Search for the cell housing the specified text and yield its [x, y] center coordinate. 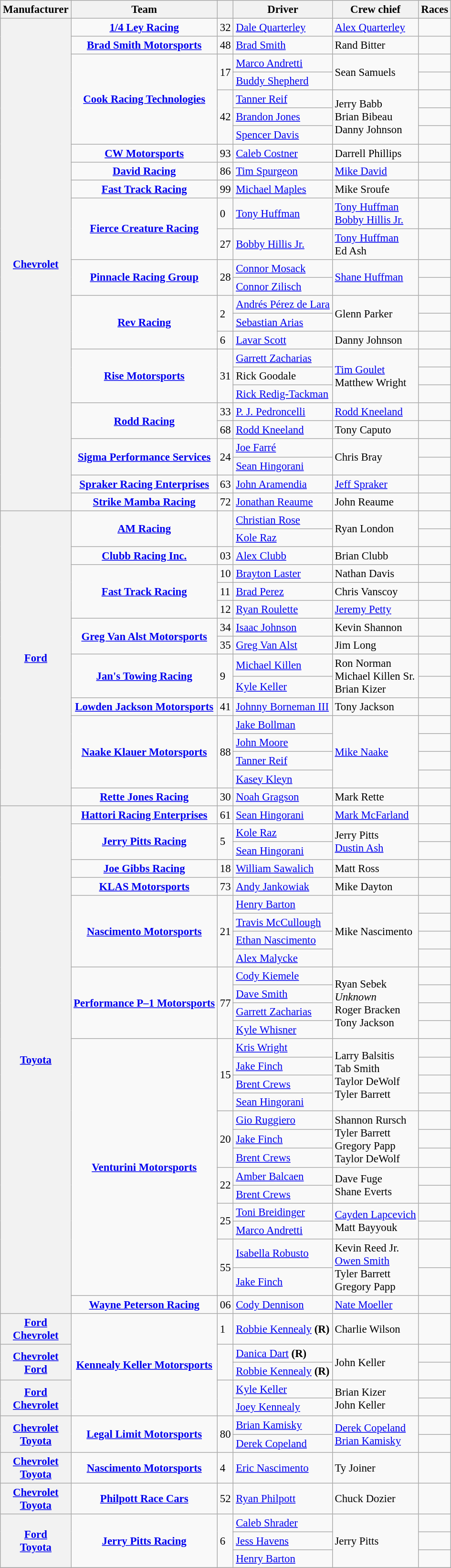
Jerry Pitts Dustin Ash [375, 841]
Travis McCullough [283, 922]
Joe Farré [283, 448]
Venturini Motorsports [144, 1168]
Spraker Racing Enterprises [144, 484]
Kasey Kleyn [283, 779]
Toyota [36, 1060]
CW Motorsports [144, 153]
Dave Smith [283, 994]
72 [225, 502]
33 [225, 412]
Rise Motorsports [144, 376]
Fierce Creature Racing [144, 228]
Johnny Borneman III [283, 707]
Strike Mamba Racing [144, 502]
Jeff Spraker [375, 484]
Kennealy Keller Motorsports [144, 1365]
Ford [36, 658]
2 [225, 313]
John Aramendia [283, 484]
99 [225, 189]
9 [225, 676]
Cody Dennison [283, 1305]
Brad Perez [283, 591]
0 [225, 213]
Glenn Parker [375, 313]
Naake Klauer Motorsports [144, 752]
35 [225, 645]
Ryan Roulette [283, 610]
Noah Gragson [283, 797]
Sebastian Arias [283, 322]
Brad Smith Motorsports [144, 45]
15 [225, 1075]
25 [225, 1221]
Joey Kennealy [283, 1408]
Ty Joiner [375, 1467]
Toni Breidinger [283, 1212]
Jan's Towing Racing [144, 676]
34 [225, 628]
P. J. Pedroncelli [283, 412]
Tim Spurgeon [283, 171]
11 [225, 591]
17 [225, 73]
Rodd Racing [144, 421]
Dave Fuge Shane Everts [375, 1186]
Shannon Rursch Tyler Barrett Gregory Papp Taylor DeWolf [375, 1139]
Jess Havens [283, 1541]
William Sawalich [283, 869]
Mike Nascimento [375, 931]
Tony Huffman Ed Ash [375, 244]
Performance P–1 Motorsports [144, 1003]
Alex Quarterley [375, 28]
Pinnacle Racing Group [144, 278]
Chevrolet Ford [36, 1362]
Manufacturer [36, 10]
Tony Jackson [375, 707]
27 [225, 244]
Tim Goulet Matthew Wright [375, 376]
31 [225, 376]
Mike Dayton [375, 886]
Rev Racing [144, 323]
Legal Limit Motorsports [144, 1434]
Nate Moeller [375, 1305]
Brian Clubb [375, 556]
42 [225, 117]
Jake Bollman [283, 725]
Derek Copeland Brian Kamisky [375, 1434]
Buddy Shepherd [283, 81]
John Reaume [375, 502]
Sean Samuels [375, 73]
22 [225, 1186]
Brandon Jones [283, 117]
Andy Jankowiak [283, 886]
1 [225, 1329]
Brian Kizer John Keller [375, 1399]
Tony Caputo [375, 430]
KLAS Motorsports [144, 886]
Chevrolet [36, 264]
Sigma Performance Services [144, 457]
80 [225, 1434]
Kris Wright [283, 1048]
Jerry Babb Brian Bibeau Danny Johnson [375, 117]
Mike Sroufe [375, 189]
Cody Kiemele [283, 976]
30 [225, 797]
55 [225, 1268]
Nathan Davis [375, 574]
4 [225, 1467]
Wayne Peterson Racing [144, 1305]
Crew chief [375, 10]
Chuck Dozier [375, 1499]
Rick Goodale [283, 376]
Ethan Nascimento [283, 940]
Rette Jones Racing [144, 797]
Jim Long [375, 645]
52 [225, 1499]
Mark Rette [375, 797]
86 [225, 171]
Joe Gibbs Racing [144, 869]
Chris Bray [375, 457]
Michael Killen [283, 665]
Tony Huffman [283, 213]
68 [225, 430]
Chris Vanscoy [375, 591]
Eric Nascimento [283, 1467]
5 [225, 841]
John Keller [375, 1362]
Philpott Race Cars [144, 1499]
77 [225, 1003]
Driver [283, 10]
Connor Zilisch [283, 286]
Michael Maples [283, 189]
Greg Van Alst [283, 645]
Cook Racing Technologies [144, 99]
Derek Copeland [283, 1443]
Amber Balcaen [283, 1177]
61 [225, 815]
1/4 Ley Racing [144, 28]
David Racing [144, 171]
28 [225, 278]
48 [225, 45]
Lavar Scott [283, 340]
Bobby Hillis Jr. [283, 244]
Rand Bitter [375, 45]
Dale Quarterley [283, 28]
Mike Naake [375, 752]
Jonathan Reaume [283, 502]
Caleb Shrader [283, 1523]
88 [225, 752]
Spencer Davis [283, 135]
12 [225, 610]
Christian Rose [283, 520]
Caleb Costner [283, 153]
03 [225, 556]
Mark McFarland [375, 815]
Ryan London [375, 529]
Clubb Racing Inc. [144, 556]
Mike David [375, 171]
21 [225, 931]
Ryan Philpott [283, 1499]
Danny Johnson [375, 340]
Brayton Laster [283, 574]
Gio Ruggiero [283, 1120]
73 [225, 886]
Ron Norman Michael Killen Sr. Brian Kizer [375, 676]
18 [225, 869]
Tony Huffman Bobby Hillis Jr. [375, 213]
Alex Malycke [283, 958]
Kevin Reed Jr. Owen Smith Tyler Barrett Gregory Papp [375, 1268]
Darrell Phillips [375, 153]
Greg Van Alst Motorsports [144, 637]
Hattori Racing Enterprises [144, 815]
41 [225, 707]
Lowden Jackson Motorsports [144, 707]
10 [225, 574]
AM Racing [144, 529]
Kevin Shannon [375, 628]
24 [225, 457]
32 [225, 28]
Cayden Lapcevich Matt Bayyouk [375, 1221]
Isaac Johnson [283, 628]
93 [225, 153]
Jerry Pitts [375, 1541]
Danica Dart (R) [283, 1354]
Andrés Pérez de Lara [283, 305]
06 [225, 1305]
Ryan Sebek Unknown Roger Bracken Tony Jackson [375, 1003]
63 [225, 484]
Alex Clubb [283, 556]
Isabella Robusto [283, 1253]
John Moore [283, 743]
Matt Ross [375, 869]
Ford Toyota [36, 1541]
Team [144, 10]
Charlie Wilson [375, 1329]
Rick Redig-Tackman [283, 394]
20 [225, 1139]
Shane Huffman [375, 278]
Jeremy Petty [375, 610]
Brad Smith [283, 45]
Brian Kamisky [283, 1425]
Kyle Whisner [283, 1030]
Races [435, 10]
Connor Mosack [283, 269]
Larry Balsitis Tab Smith Taylor DeWolf Tyler Barrett [375, 1075]
